Provide the [x, y] coordinate of the cell's center where the given text is located.  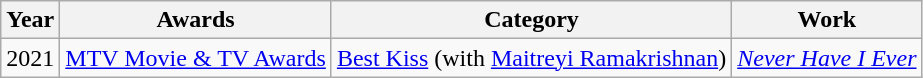
Never Have I Ever [827, 58]
2021 [30, 58]
Category [531, 20]
MTV Movie & TV Awards [196, 58]
Year [30, 20]
Work [827, 20]
Awards [196, 20]
Best Kiss (with Maitreyi Ramakrishnan) [531, 58]
